Determine the (X, Y) coordinate at the center of the cell enclosing the given text.  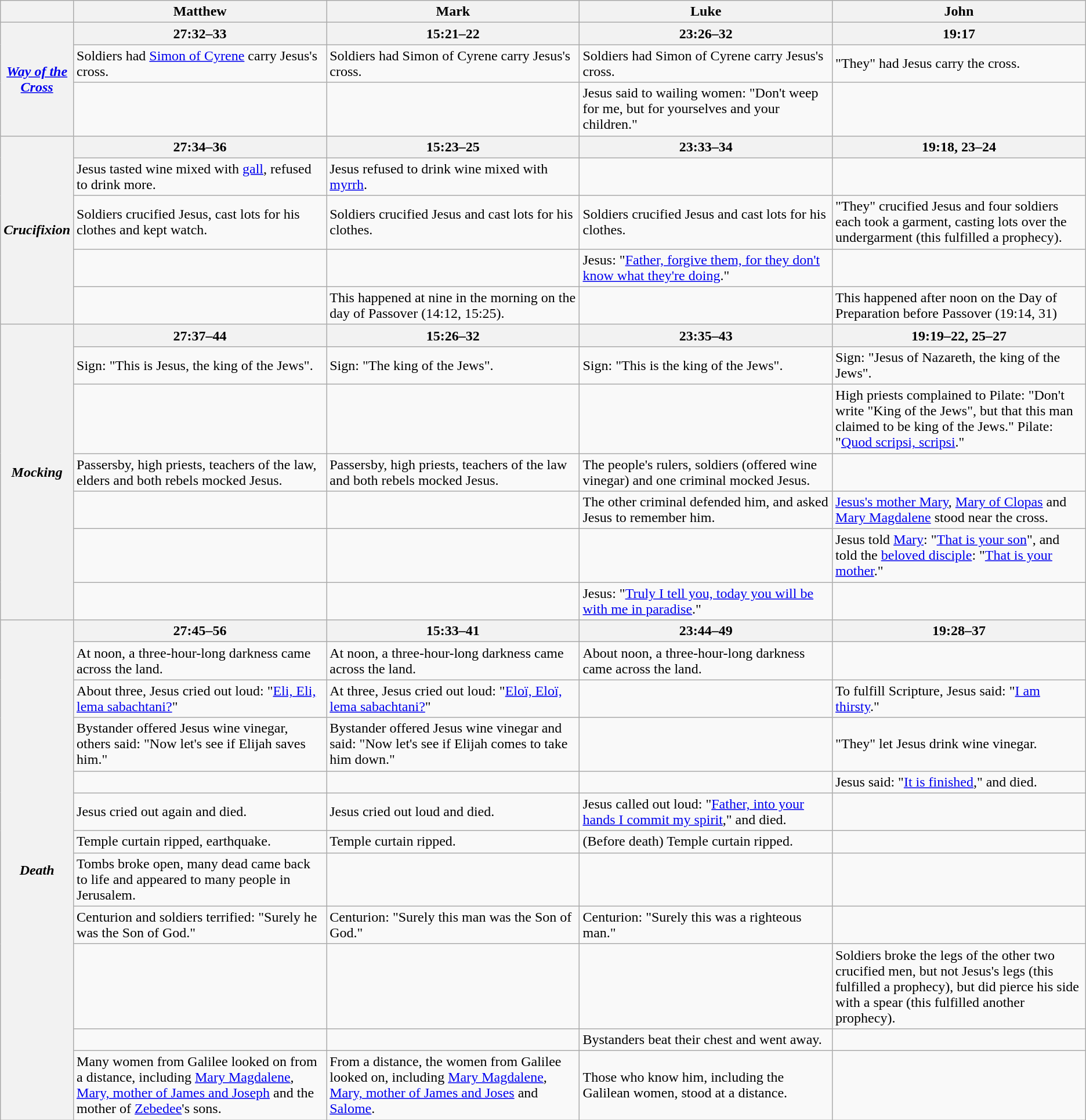
Mocking (37, 472)
Centurion: "Surely this was a righteous man." (706, 925)
Way of the Cross (37, 79)
Jesus said: "It is finished," and died. (960, 782)
Jesus's mother Mary, Mary of Clopas and Mary Magdalene stood near the cross. (960, 510)
Bystander offered Jesus wine vinegar, others said: "Now let's see if Elijah saves him." (200, 744)
19:19–22, 25–27 (960, 335)
(Before death) Temple curtain ripped. (706, 842)
27:45–56 (200, 631)
The people's rulers, soldiers (offered wine vinegar) and one criminal mocked Jesus. (706, 472)
Bystanders beat their chest and went away. (706, 1039)
Centurion: "Surely this man was the Son of God." (453, 925)
Sign: "The king of the Jews". (453, 365)
Temple curtain ripped, earthquake. (200, 842)
At three, Jesus cried out loud: "Eloï, Eloï, lema sabachtani?" (453, 698)
Sign: "Jesus of Nazareth, the king of the Jews". (960, 365)
Passersby, high priests, teachers of the law, elders and both rebels mocked Jesus. (200, 472)
Jesus said to wailing women: "Don't weep for me, but for yourselves and your children." (706, 109)
Mark (453, 12)
Jesus: "Father, forgive them, for they don't know what they're doing." (706, 268)
Those who know him, including the Galilean women, stood at a distance. (706, 1085)
23:26–32 (706, 34)
Jesus told Mary: "That is your son", and told the beloved disciple: "That is your mother." (960, 556)
19:18, 23–24 (960, 147)
15:23–25 (453, 147)
John (960, 12)
Many women from Galilee looked on from a distance, including Mary Magdalene, Mary, mother of James and Joseph and the mother of Zebedee's sons. (200, 1085)
Jesus refused to drink wine mixed with myrrh. (453, 176)
"They" let Jesus drink wine vinegar. (960, 744)
Sign: "This is Jesus, the king of the Jews". (200, 365)
23:44–49 (706, 631)
About three, Jesus cried out loud: "Eli, Eli, lema sabachtani?" (200, 698)
15:21–22 (453, 34)
Jesus tasted wine mixed with gall, refused to drink more. (200, 176)
19:17 (960, 34)
27:32–33 (200, 34)
Jesus: "Truly I tell you, today you will be with me in paradise." (706, 601)
About noon, a three-hour-long darkness came across the land. (706, 661)
Tombs broke open, many dead came back to life and appeared to many people in Jerusalem. (200, 879)
Sign: "This is the king of the Jews". (706, 365)
19:28–37 (960, 631)
23:33–34 (706, 147)
Jesus cried out again and died. (200, 812)
Passersby, high priests, teachers of the law and both rebels mocked Jesus. (453, 472)
This happened at nine in the morning on the day of Passover (14:12, 15:25). (453, 305)
Matthew (200, 12)
Jesus cried out loud and died. (453, 812)
Death (37, 870)
Luke (706, 12)
From a distance, the women from Galilee looked on, including Mary Magdalene, Mary, mother of James and Joses and Salome. (453, 1085)
Jesus called out loud: "Father, into your hands I commit my spirit," and died. (706, 812)
The other criminal defended him, and asked Jesus to remember him. (706, 510)
15:33–41 (453, 631)
Bystander offered Jesus wine vinegar and said: "Now let's see if Elijah comes to take him down." (453, 744)
15:26–32 (453, 335)
Crucifixion (37, 230)
"They" had Jesus carry the cross. (960, 64)
To fulfill Scripture, Jesus said: "I am thirsty." (960, 698)
23:35–43 (706, 335)
Centurion and soldiers terrified: "Surely he was the Son of God." (200, 925)
27:37–44 (200, 335)
"They" crucified Jesus and four soldiers each took a garment, casting lots over the undergarment (this fulfilled a prophecy). (960, 222)
Temple curtain ripped. (453, 842)
This happened after noon on the Day of Preparation before Passover (19:14, 31) (960, 305)
27:34–36 (200, 147)
Soldiers crucified Jesus, cast lots for his clothes and kept watch. (200, 222)
